Output the [x, y] coordinate of the center of the cell containing the given text.  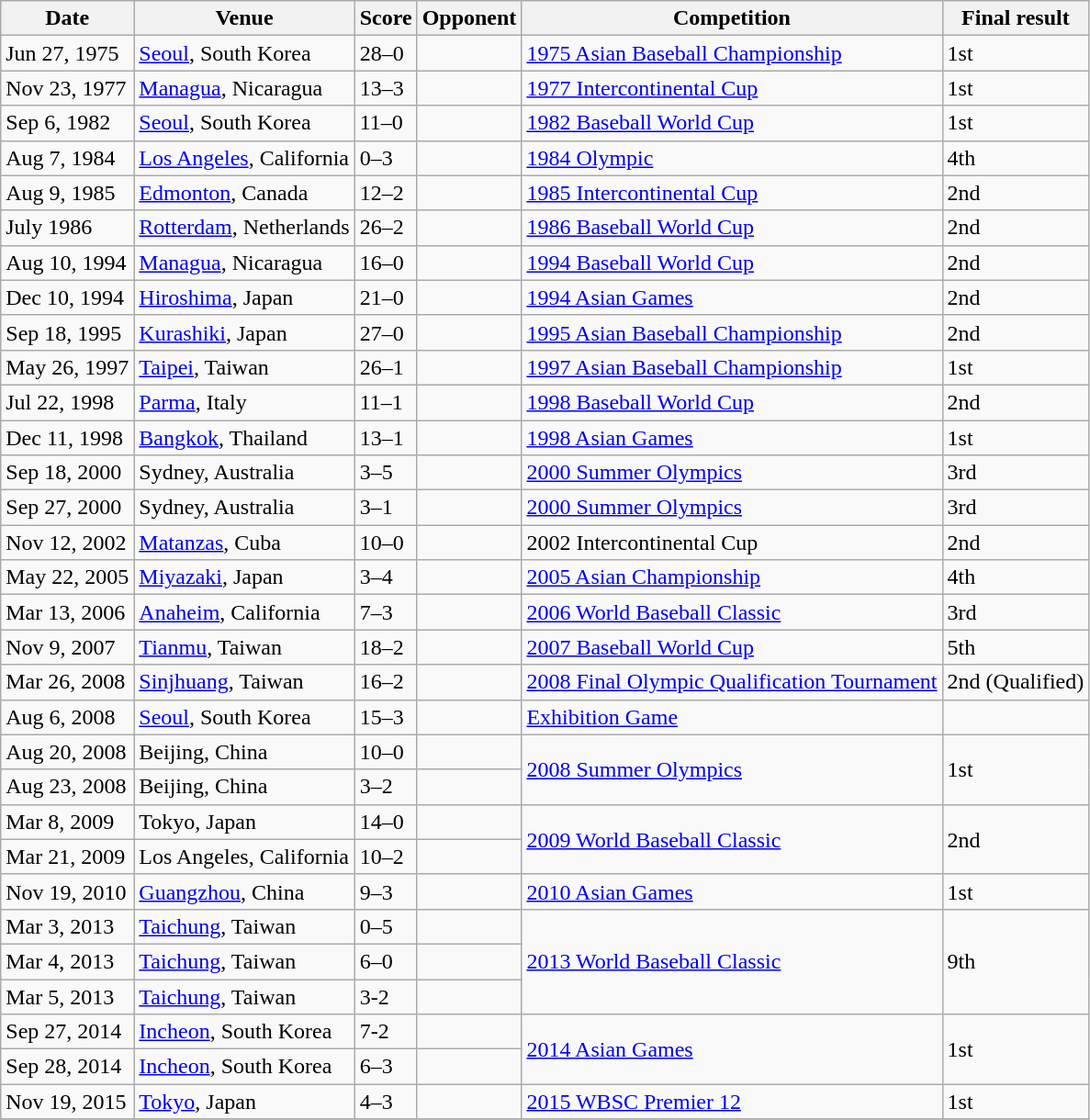
Exhibition Game [732, 717]
Competition [732, 18]
Aug 7, 1984 [68, 158]
14–0 [386, 822]
Mar 13, 2006 [68, 612]
2015 WBSC Premier 12 [732, 1102]
Score [386, 18]
Tianmu, Taiwan [244, 647]
6–0 [386, 961]
3–1 [386, 508]
Miyazaki, Japan [244, 577]
Venue [244, 18]
3–4 [386, 577]
18–2 [386, 647]
1986 Baseball World Cup [732, 228]
1998 Asian Games [732, 438]
July 1986 [68, 228]
Sep 18, 2000 [68, 473]
27–0 [386, 332]
Kurashiki, Japan [244, 332]
6–3 [386, 1067]
Mar 8, 2009 [68, 822]
Guangzhou, China [244, 891]
Dec 10, 1994 [68, 297]
2009 World Baseball Classic [732, 839]
Hiroshima, Japan [244, 297]
Sep 18, 1995 [68, 332]
Date [68, 18]
2013 World Baseball Classic [732, 961]
2nd (Qualified) [1016, 682]
Jul 22, 1998 [68, 402]
Bangkok, Thailand [244, 438]
2006 World Baseball Classic [732, 612]
1977 Intercontinental Cup [732, 88]
Sep 27, 2000 [68, 508]
11–0 [386, 123]
0–3 [386, 158]
11–1 [386, 402]
Aug 10, 1994 [68, 263]
2002 Intercontinental Cup [732, 543]
Mar 5, 2013 [68, 996]
12–2 [386, 193]
2014 Asian Games [732, 1049]
Mar 21, 2009 [68, 857]
Aug 20, 2008 [68, 752]
1998 Baseball World Cup [732, 402]
1984 Olympic [732, 158]
1975 Asian Baseball Championship [732, 53]
Nov 19, 2015 [68, 1102]
1994 Asian Games [732, 297]
3–2 [386, 787]
21–0 [386, 297]
Aug 23, 2008 [68, 787]
Mar 3, 2013 [68, 926]
0–5 [386, 926]
Sep 28, 2014 [68, 1067]
2008 Final Olympic Qualification Tournament [732, 682]
Rotterdam, Netherlands [244, 228]
Dec 11, 1998 [68, 438]
26–2 [386, 228]
1995 Asian Baseball Championship [732, 332]
Mar 26, 2008 [68, 682]
9–3 [386, 891]
Mar 4, 2013 [68, 961]
3-2 [386, 996]
13–1 [386, 438]
Jun 27, 1975 [68, 53]
7–3 [386, 612]
Opponent [469, 18]
Matanzas, Cuba [244, 543]
15–3 [386, 717]
Nov 19, 2010 [68, 891]
Aug 9, 1985 [68, 193]
16–2 [386, 682]
2007 Baseball World Cup [732, 647]
2008 Summer Olympics [732, 769]
16–0 [386, 263]
13–3 [386, 88]
Edmonton, Canada [244, 193]
2005 Asian Championship [732, 577]
Aug 6, 2008 [68, 717]
Nov 12, 2002 [68, 543]
Parma, Italy [244, 402]
Sinjhuang, Taiwan [244, 682]
Sep 27, 2014 [68, 1032]
May 26, 1997 [68, 367]
9th [1016, 961]
May 22, 2005 [68, 577]
Nov 9, 2007 [68, 647]
1982 Baseball World Cup [732, 123]
Sep 6, 1982 [68, 123]
1997 Asian Baseball Championship [732, 367]
26–1 [386, 367]
Final result [1016, 18]
7-2 [386, 1032]
Taipei, Taiwan [244, 367]
Anaheim, California [244, 612]
5th [1016, 647]
4–3 [386, 1102]
Nov 23, 1977 [68, 88]
3–5 [386, 473]
1994 Baseball World Cup [732, 263]
2010 Asian Games [732, 891]
1985 Intercontinental Cup [732, 193]
10–2 [386, 857]
28–0 [386, 53]
